Return (x, y) of the center of cell containing provided text 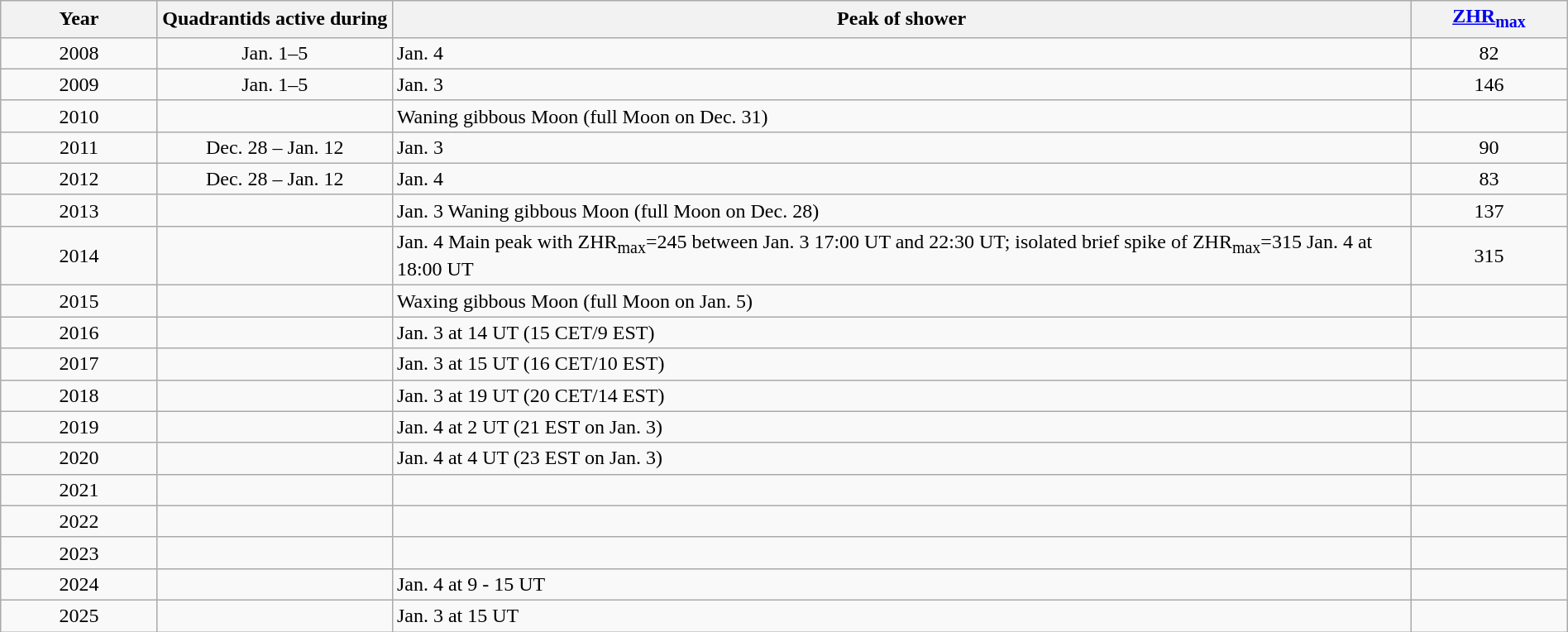
2025 (79, 615)
2019 (79, 427)
2015 (79, 301)
2018 (79, 395)
Peak of shower (901, 19)
2023 (79, 553)
2017 (79, 364)
2010 (79, 116)
2022 (79, 521)
2012 (79, 179)
Quadrantids active during (275, 19)
Waxing gibbous Moon (full Moon on Jan. 5) (901, 301)
Jan. 3 at 14 UT (15 CET/9 EST) (901, 333)
315 (1489, 255)
Waning gibbous Moon (full Moon on Dec. 31) (901, 116)
Jan. 4 at 2 UT (21 EST on Jan. 3) (901, 427)
Jan. 4 at 4 UT (23 EST on Jan. 3) (901, 458)
90 (1489, 147)
2021 (79, 490)
2011 (79, 147)
2016 (79, 333)
Jan. 3 Waning gibbous Moon (full Moon on Dec. 28) (901, 210)
146 (1489, 84)
2024 (79, 584)
Jan. 3 at 15 UT (16 CET/10 EST) (901, 364)
ZHRmax (1489, 19)
Jan. 4 Main peak with ZHRmax=245 between Jan. 3 17:00 UT and 22:30 UT; isolated brief spike of ZHRmax=315 Jan. 4 at 18:00 UT (901, 255)
Jan. 4 at 9 - 15 UT (901, 584)
2020 (79, 458)
82 (1489, 53)
2013 (79, 210)
83 (1489, 179)
Jan. 3 at 19 UT (20 CET/14 EST) (901, 395)
2008 (79, 53)
137 (1489, 210)
2014 (79, 255)
Jan. 3 at 15 UT (901, 615)
2009 (79, 84)
Year (79, 19)
